From the cell containing the given text, extract its center point as (x, y) coordinate. 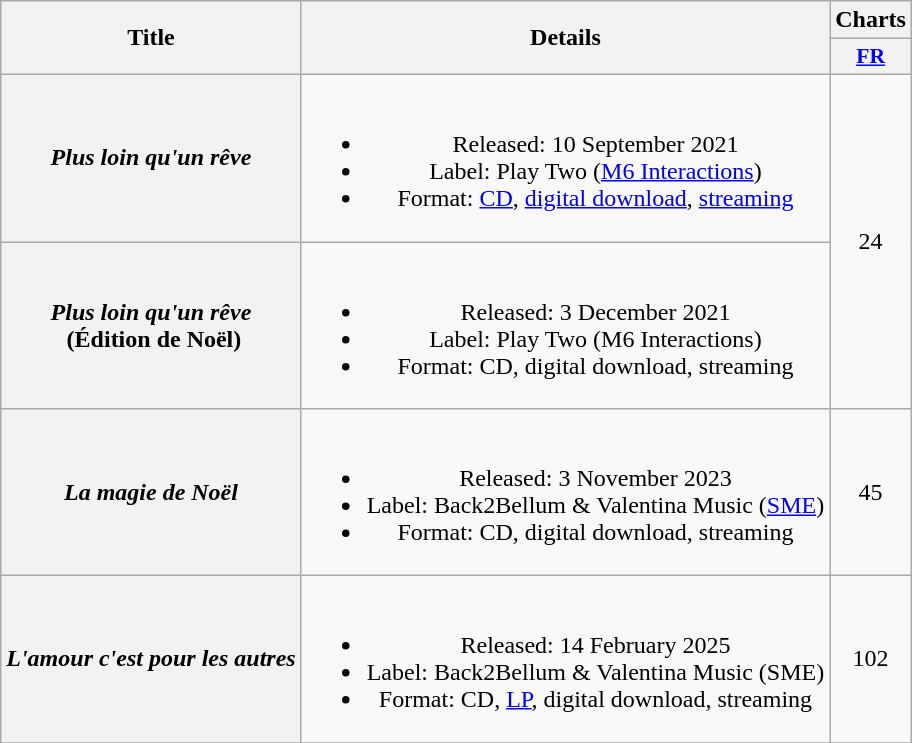
24 (871, 241)
FR (871, 57)
La magie de Noël (151, 492)
102 (871, 660)
Title (151, 38)
Released: 10 September 2021Label: Play Two (M6 Interactions)Format: CD, digital download, streaming (566, 158)
L'amour c'est pour les autres (151, 660)
45 (871, 492)
Plus loin qu'un rêve (151, 158)
Released: 14 February 2025Label: Back2Bellum & Valentina Music (SME)Format: CD, LP, digital download, streaming (566, 660)
Details (566, 38)
Charts (871, 20)
Released: 3 December 2021Label: Play Two (M6 Interactions)Format: CD, digital download, streaming (566, 326)
Released: 3 November 2023Label: Back2Bellum & Valentina Music (SME)Format: CD, digital download, streaming (566, 492)
Plus loin qu'un rêve (Édition de Noël) (151, 326)
